Output the (x, y) coordinate of the center of the cell containing the given text.  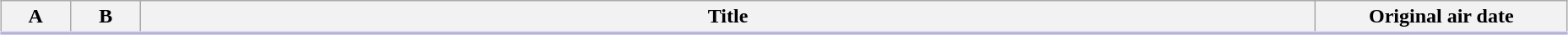
Title (727, 17)
Original air date (1441, 17)
B (106, 17)
A (35, 17)
